Detect which cell encompasses the target text, then output its [X, Y] center coordinate. 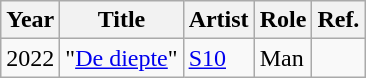
S10 [218, 58]
"De diepte" [122, 58]
Title [122, 20]
Man [283, 58]
Artist [218, 20]
Role [283, 20]
Ref. [338, 20]
2022 [30, 58]
Year [30, 20]
